Output the (X, Y) coordinate of the center of the cell containing the given text.  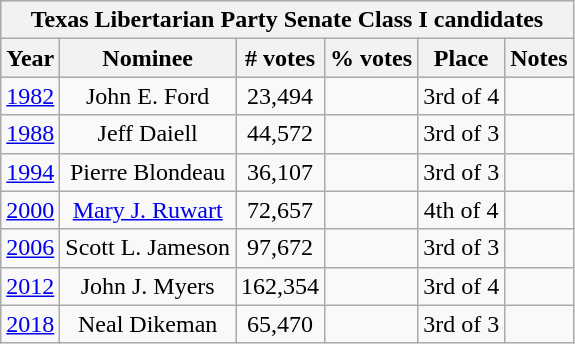
72,657 (280, 210)
23,494 (280, 96)
1988 (30, 134)
Scott L. Jameson (148, 248)
Nominee (148, 58)
44,572 (280, 134)
162,354 (280, 286)
Notes (539, 58)
1982 (30, 96)
2000 (30, 210)
97,672 (280, 248)
4th of 4 (462, 210)
Neal Dikeman (148, 324)
Jeff Daiell (148, 134)
1994 (30, 172)
Place (462, 58)
2012 (30, 286)
2018 (30, 324)
% votes (372, 58)
Pierre Blondeau (148, 172)
Mary J. Ruwart (148, 210)
Texas Libertarian Party Senate Class I candidates (287, 20)
65,470 (280, 324)
# votes (280, 58)
Year (30, 58)
John J. Myers (148, 286)
John E. Ford (148, 96)
2006 (30, 248)
36,107 (280, 172)
